Detect which cell encompasses the target text, then output its [x, y] center coordinate. 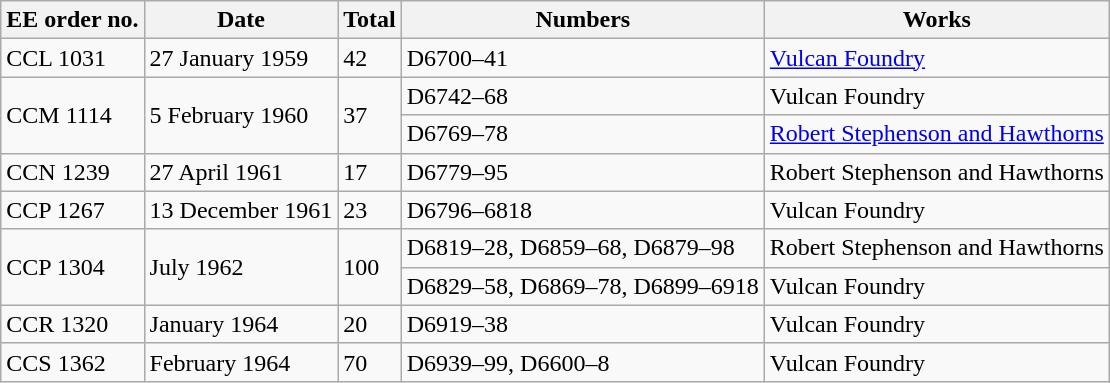
D6769–78 [582, 134]
D6819–28, D6859–68, D6879–98 [582, 248]
Works [936, 20]
D6742–68 [582, 96]
CCM 1114 [72, 115]
17 [370, 172]
CCN 1239 [72, 172]
CCP 1267 [72, 210]
100 [370, 267]
CCP 1304 [72, 267]
D6919–38 [582, 324]
42 [370, 58]
27 April 1961 [241, 172]
CCS 1362 [72, 362]
70 [370, 362]
Numbers [582, 20]
23 [370, 210]
July 1962 [241, 267]
January 1964 [241, 324]
37 [370, 115]
D6939–99, D6600–8 [582, 362]
D6829–58, D6869–78, D6899–6918 [582, 286]
D6779–95 [582, 172]
Total [370, 20]
CCR 1320 [72, 324]
CCL 1031 [72, 58]
27 January 1959 [241, 58]
13 December 1961 [241, 210]
5 February 1960 [241, 115]
February 1964 [241, 362]
20 [370, 324]
EE order no. [72, 20]
D6700–41 [582, 58]
D6796–6818 [582, 210]
Date [241, 20]
